Capture the cell that displays the provided text and extract its (X, Y) central coordinate. 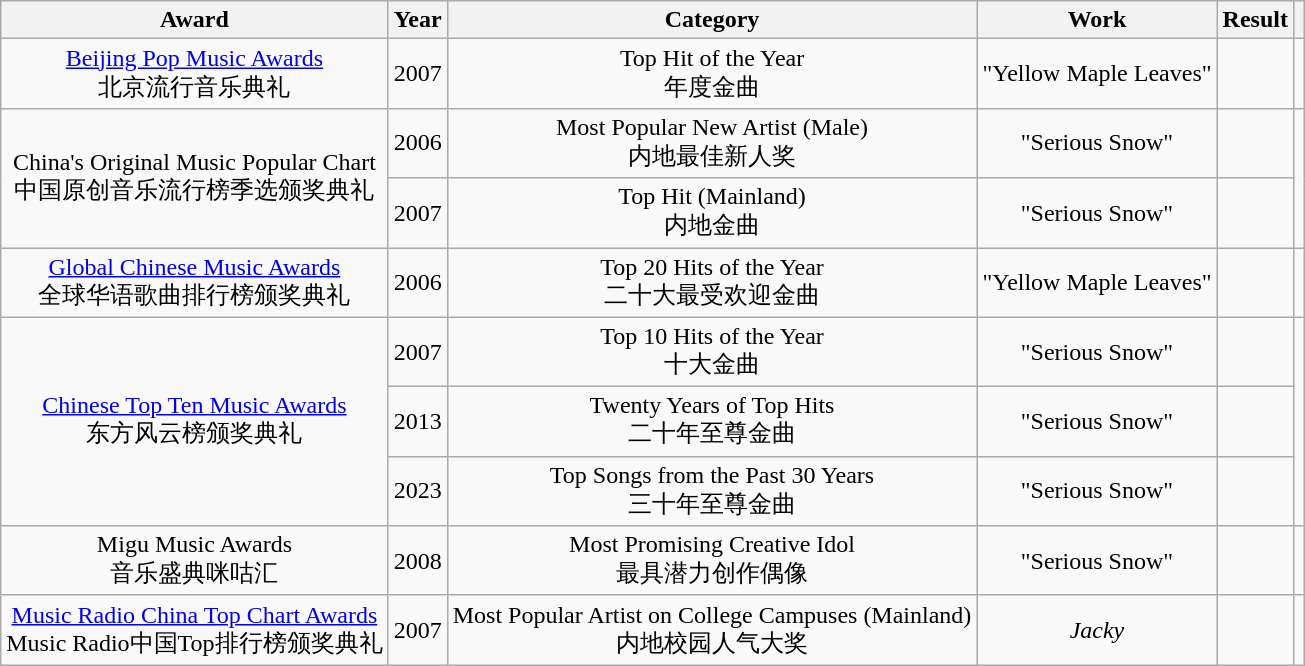
Top Hit of the Year年度金曲 (712, 74)
Most Popular Artist on College Campuses (Mainland)内地校园人气大奖 (712, 630)
China's Original Music Popular Chart中国原创音乐流行榜季选颁奖典礼 (194, 178)
Music Radio China Top Chart AwardsMusic Radio中国Top排行榜颁奖典礼 (194, 630)
Migu Music Awards音乐盛典咪咕汇 (194, 561)
Twenty Years of Top Hits二十年至尊金曲 (712, 422)
Beijing Pop Music Awards北京流行音乐典礼 (194, 74)
Category (712, 20)
2008 (418, 561)
Award (194, 20)
Global Chinese Music Awards全球华语歌曲排行榜颁奖典礼 (194, 283)
Top 10 Hits of the Year十大金曲 (712, 352)
Year (418, 20)
2023 (418, 491)
Work (1097, 20)
Most Popular New Artist (Male)内地最佳新人奖 (712, 143)
Chinese Top Ten Music Awards东方风云榜颁奖典礼 (194, 422)
Result (1255, 20)
Top Songs from the Past 30 Years三十年至尊金曲 (712, 491)
Top Hit (Mainland)内地金曲 (712, 213)
Top 20 Hits of the Year二十大最受欢迎金曲 (712, 283)
Most Promising Creative Idol最具潜力创作偶像 (712, 561)
2013 (418, 422)
Jacky (1097, 630)
